Extract the [X, Y] coordinate from the center of the cell holding the provided text.  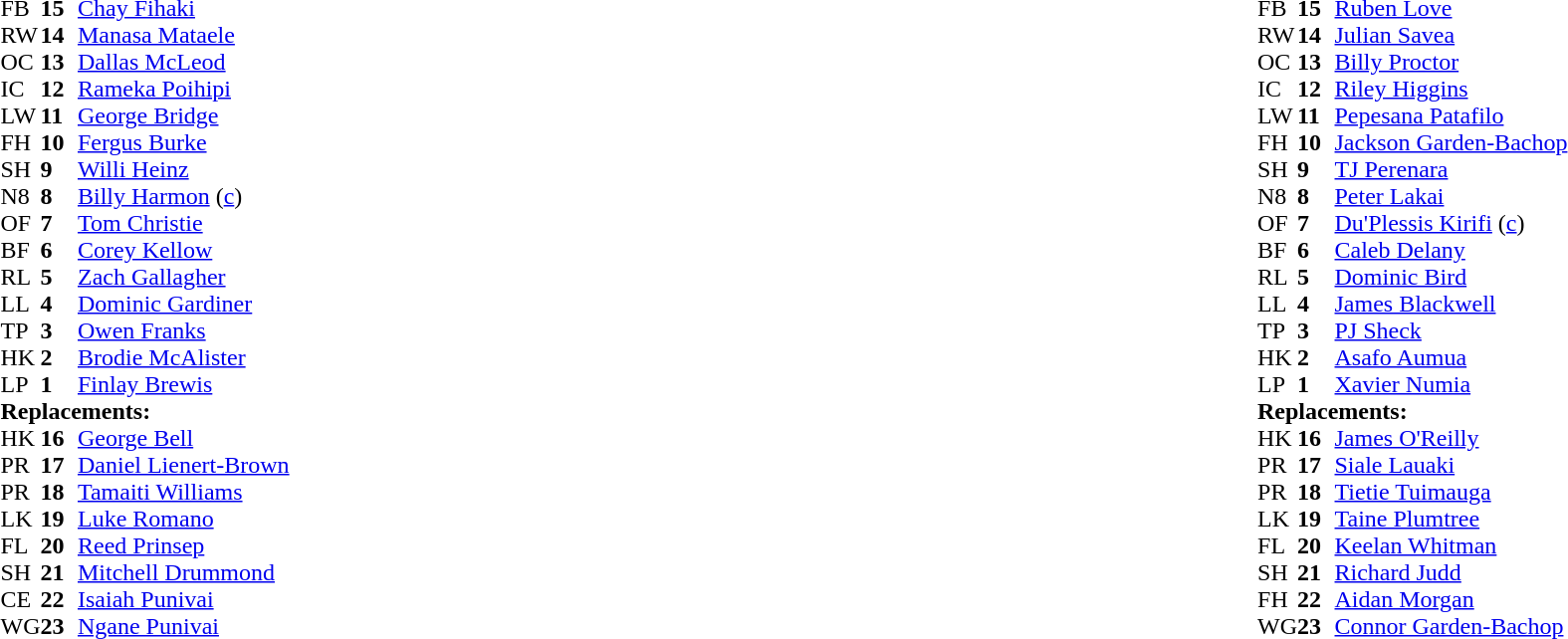
Mitchell Drummond [183, 573]
Daniel Lienert-Brown [183, 466]
Corey Kellow [183, 251]
Manasa Mataele [183, 36]
Riley Higgins [1452, 90]
Asafo Aumua [1452, 358]
Reed Prinsep [183, 545]
Aidan Morgan [1452, 599]
Finlay Brewis [183, 384]
Taine Plumtree [1452, 520]
Jackson Garden-Bachop [1452, 143]
Richard Judd [1452, 573]
James Blackwell [1452, 305]
Luke Romano [183, 520]
Tom Christie [183, 223]
Caleb Delany [1452, 251]
Isaiah Punivai [183, 599]
Brodie McAlister [183, 358]
Keelan Whitman [1452, 545]
Tamaiti Williams [183, 492]
Tietie Tuimauga [1452, 492]
Dallas McLeod [183, 62]
Fergus Burke [183, 143]
Dominic Bird [1452, 277]
Zach Gallagher [183, 277]
Willi Heinz [183, 169]
Xavier Numia [1452, 384]
James O'Reilly [1452, 438]
Siale Lauaki [1452, 466]
CE [20, 599]
Rameka Poihipi [183, 90]
Owen Franks [183, 330]
Dominic Gardiner [183, 305]
Billy Harmon (c) [183, 197]
TJ Perenara [1452, 169]
George Bell [183, 438]
Peter Lakai [1452, 197]
George Bridge [183, 115]
Pepesana Patafilo [1452, 115]
Julian Savea [1452, 36]
Billy Proctor [1452, 62]
PJ Sheck [1452, 330]
Du'Plessis Kirifi (c) [1452, 223]
